Detect which cell encompasses the target text, then output its [x, y] center coordinate. 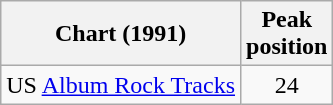
24 [287, 85]
Peakposition [287, 34]
Chart (1991) [121, 34]
US Album Rock Tracks [121, 85]
